Determine the [x, y] coordinate at the center of the cell enclosing the given text.  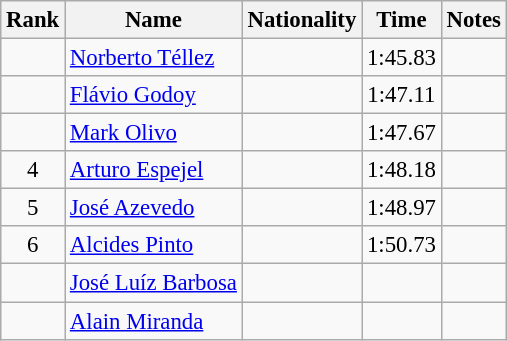
1:45.83 [402, 58]
1:48.97 [402, 208]
1:50.73 [402, 245]
Norberto Téllez [154, 58]
1:47.11 [402, 95]
Nationality [302, 20]
4 [33, 170]
Alain Miranda [154, 321]
Time [402, 20]
José Azevedo [154, 208]
1:47.67 [402, 133]
5 [33, 208]
Flávio Godoy [154, 95]
Name [154, 20]
José Luíz Barbosa [154, 283]
Mark Olivo [154, 133]
Arturo Espejel [154, 170]
Rank [33, 20]
1:48.18 [402, 170]
Notes [474, 20]
6 [33, 245]
Alcides Pinto [154, 245]
